Extract the (x, y) coordinate from the center of the cell holding the provided text.  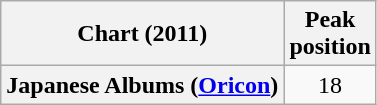
Chart (2011) (142, 34)
Peak position (330, 34)
Japanese Albums (Oricon) (142, 85)
18 (330, 85)
